Find where the given text appears and provide that cell's center as (x, y) coordinate. 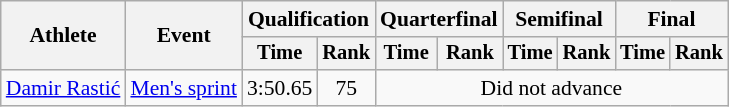
Damir Rastić (64, 88)
Athlete (64, 36)
75 (346, 88)
Did not advance (552, 88)
Semifinal (559, 19)
Event (184, 36)
Qualification (308, 19)
Men's sprint (184, 88)
Quarterfinal (439, 19)
3:50.65 (280, 88)
Final (671, 19)
